Return [X, Y] of the center of cell containing provided text 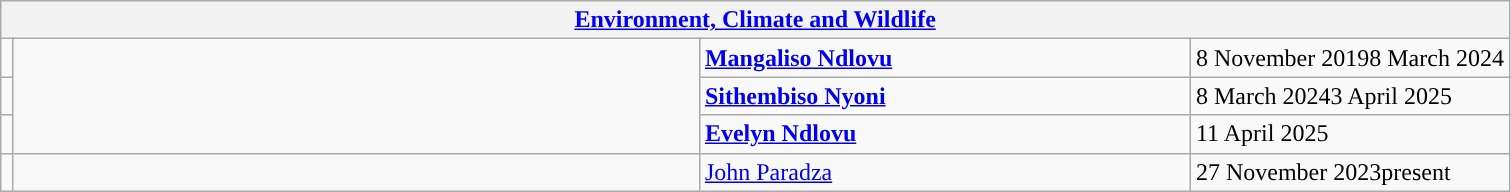
8 November 20198 March 2024 [1350, 58]
John Paradza [944, 172]
Sithembiso Nyoni [944, 96]
11 April 2025 [1350, 134]
27 November 2023present [1350, 172]
Environment, Climate and Wildlife [756, 20]
8 March 20243 April 2025 [1350, 96]
Evelyn Ndlovu [944, 134]
Mangaliso Ndlovu [944, 58]
